Detect which cell encompasses the target text, then output its (X, Y) center coordinate. 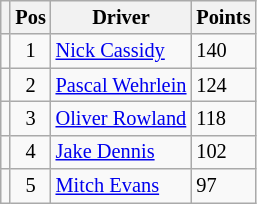
4 (30, 152)
Jake Dennis (122, 152)
Pos (30, 17)
102 (223, 152)
124 (223, 85)
5 (30, 186)
Driver (122, 17)
118 (223, 118)
2 (30, 85)
Nick Cassidy (122, 51)
Oliver Rowland (122, 118)
Points (223, 17)
Pascal Wehrlein (122, 85)
Mitch Evans (122, 186)
140 (223, 51)
97 (223, 186)
1 (30, 51)
3 (30, 118)
